Extract the [X, Y] coordinate from the center of the cell holding the provided text.  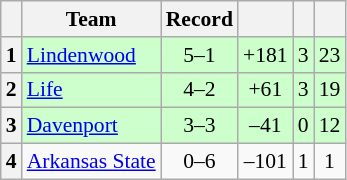
4 [12, 162]
–101 [266, 162]
+61 [266, 90]
0–6 [200, 162]
+181 [266, 55]
0 [304, 126]
4–2 [200, 90]
Team [92, 19]
Arkansas State [92, 162]
5–1 [200, 55]
Lindenwood [92, 55]
Davenport [92, 126]
2 [12, 90]
12 [330, 126]
Life [92, 90]
–41 [266, 126]
23 [330, 55]
3–3 [200, 126]
Record [200, 19]
19 [330, 90]
